Find where the given text appears and provide that cell's center as [x, y] coordinate. 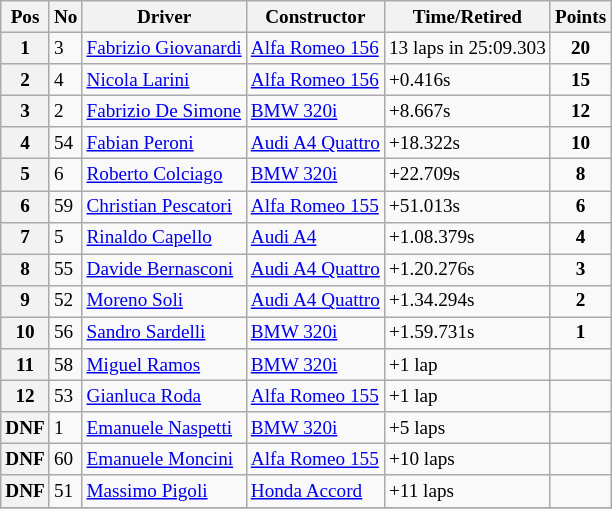
+18.322s [467, 143]
Pos [26, 17]
+10 laps [467, 460]
Driver [164, 17]
Constructor [315, 17]
+1.34.294s [467, 301]
Nicola Larini [164, 80]
53 [66, 396]
Points [580, 17]
+22.709s [467, 175]
54 [66, 143]
Sandro Sardelli [164, 333]
Gianluca Roda [164, 396]
60 [66, 460]
Miguel Ramos [164, 365]
Davide Bernasconi [164, 270]
Emanuele Naspetti [164, 428]
+1.08.379s [467, 238]
11 [26, 365]
+51.013s [467, 206]
+1.59.731s [467, 333]
Rinaldo Capello [164, 238]
Fabrizio Giovanardi [164, 48]
Fabian Peroni [164, 143]
Fabrizio De Simone [164, 111]
+8.667s [467, 111]
+1.20.276s [467, 270]
+11 laps [467, 491]
Audi A4 [315, 238]
56 [66, 333]
+5 laps [467, 428]
No [66, 17]
Christian Pescatori [164, 206]
59 [66, 206]
Roberto Colciago [164, 175]
15 [580, 80]
58 [66, 365]
7 [26, 238]
Moreno Soli [164, 301]
9 [26, 301]
Time/Retired [467, 17]
52 [66, 301]
Honda Accord [315, 491]
20 [580, 48]
13 laps in 25:09.303 [467, 48]
Emanuele Moncini [164, 460]
51 [66, 491]
+0.416s [467, 80]
55 [66, 270]
Massimo Pigoli [164, 491]
